Scan for the cell matching the given text and deliver its [x, y] coordinate at center. 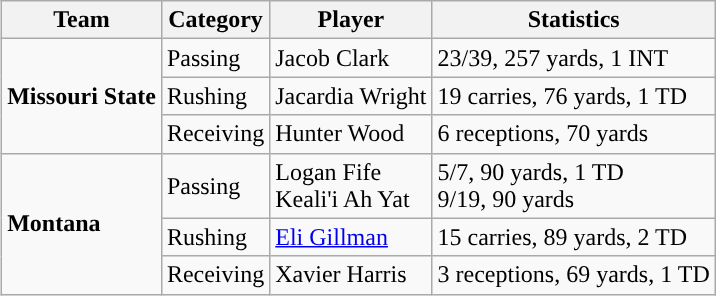
19 carries, 76 yards, 1 TD [574, 96]
23/39, 257 yards, 1 INT [574, 58]
Logan FifeKeali'i Ah Yat [351, 186]
6 receptions, 70 yards [574, 134]
Player [351, 20]
Missouri State [82, 96]
Hunter Wood [351, 134]
5/7, 90 yards, 1 TD9/19, 90 yards [574, 186]
Jacob Clark [351, 58]
Jacardia Wright [351, 96]
Statistics [574, 20]
Eli Gillman [351, 237]
Montana [82, 224]
3 receptions, 69 yards, 1 TD [574, 275]
15 carries, 89 yards, 2 TD [574, 237]
Xavier Harris [351, 275]
Category [215, 20]
Team [82, 20]
